Scan for the cell matching the given text and deliver its (X, Y) coordinate at center. 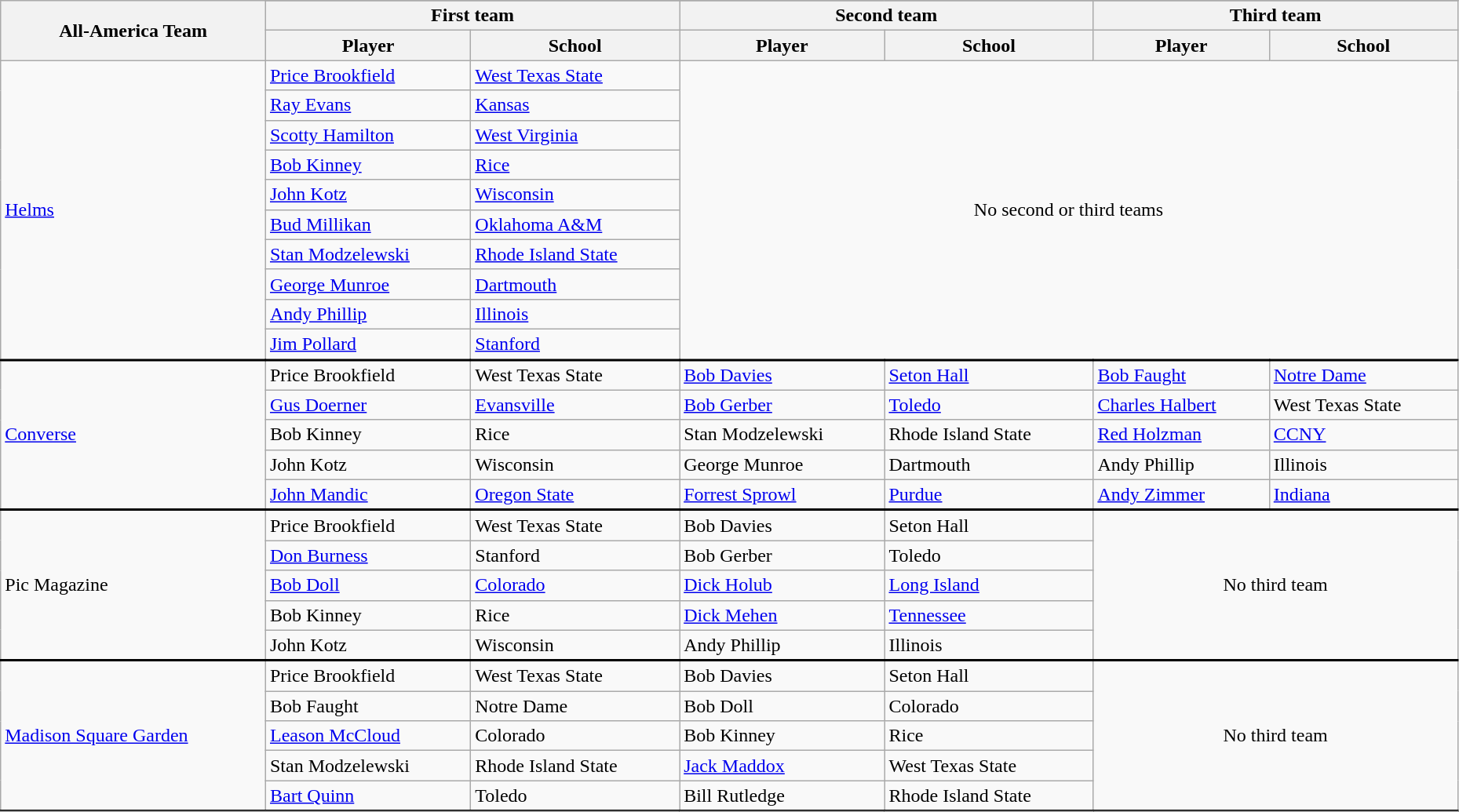
Scotty Hamilton (367, 135)
Indiana (1363, 494)
Jack Maddox (782, 766)
Leason McCloud (367, 736)
John Mandic (367, 494)
Charles Halbert (1181, 405)
Madison Square Garden (133, 736)
Oregon State (575, 494)
Dick Mehen (782, 615)
Ray Evans (367, 105)
Bart Quinn (367, 796)
Jim Pollard (367, 344)
CCNY (1363, 435)
Converse (133, 435)
Long Island (989, 585)
Gus Doerner (367, 405)
Purdue (989, 494)
Bill Rutledge (782, 796)
West Virginia (575, 135)
No second or third teams (1069, 210)
Pic Magazine (133, 585)
Oklahoma A&M (575, 224)
Forrest Sprowl (782, 494)
Tennessee (989, 615)
Helms (133, 210)
Red Holzman (1181, 435)
Evansville (575, 405)
First team (472, 16)
Andy Zimmer (1181, 494)
Third team (1275, 16)
Second team (887, 16)
Kansas (575, 105)
Don Burness (367, 555)
Bud Millikan (367, 224)
All-America Team (133, 31)
Dick Holub (782, 585)
